Determine the [X, Y] coordinate at the center of the cell enclosing the given text.  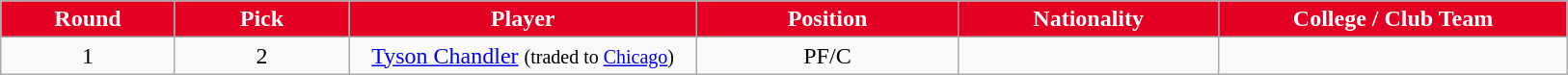
Position [827, 19]
2 [261, 56]
Tyson Chandler (traded to Chicago) [523, 56]
Pick [261, 19]
Nationality [1088, 19]
Player [523, 19]
1 [88, 56]
Round [88, 19]
College / Club Team [1392, 19]
PF/C [827, 56]
